Pinpoint the cell where the given text exists, returning its [X, Y] midpoint coordinate. 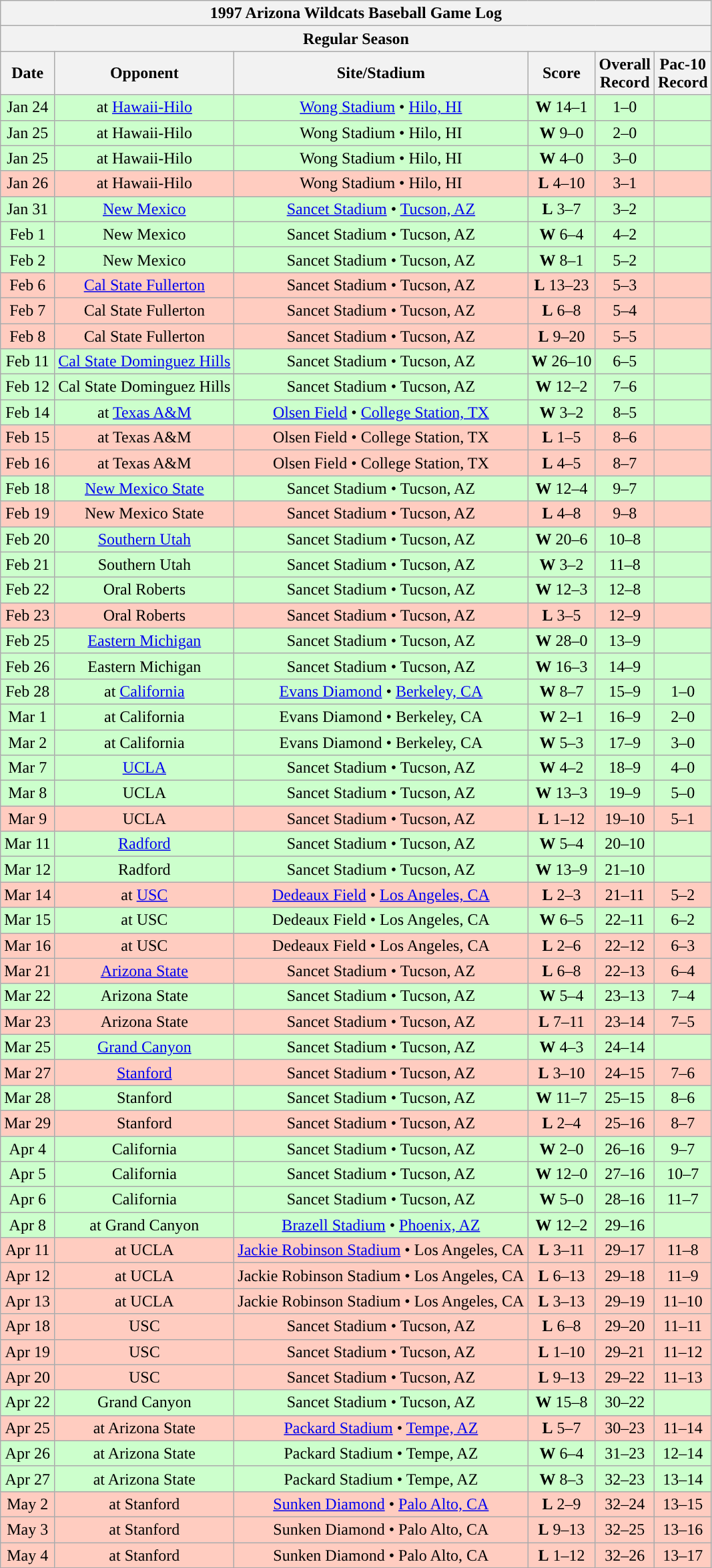
22–12 [625, 945]
W 11–7 [562, 1098]
L 4–5 [562, 463]
29–22 [625, 1377]
W 8–7 [562, 691]
Brazell Stadium • Phoenix, AZ [381, 1225]
Mar 8 [28, 793]
6–5 [625, 362]
27–16 [625, 1174]
12–14 [683, 1453]
32–24 [625, 1504]
Feb 2 [28, 260]
21–10 [625, 869]
29–17 [625, 1250]
Apr 27 [28, 1479]
11–11 [683, 1326]
5–5 [625, 336]
W 2–1 [562, 717]
Mar 2 [28, 743]
W 5–3 [562, 743]
Feb 22 [28, 590]
8–5 [625, 412]
Mar 9 [28, 819]
Mar 23 [28, 1022]
L 3–10 [562, 1072]
Feb 11 [28, 362]
30–23 [625, 1428]
L 7–11 [562, 1022]
Score [562, 73]
7–4 [683, 996]
Mar 15 [28, 920]
Regular Season [356, 39]
Mar 16 [28, 945]
Feb 6 [28, 285]
L 6–13 [562, 1276]
W 12–4 [562, 488]
Feb 12 [28, 387]
3–2 [625, 209]
L 2–9 [562, 1504]
6–2 [683, 920]
L 3–5 [562, 615]
W 13–9 [562, 869]
6–4 [683, 971]
17–9 [625, 743]
9–8 [625, 514]
W 5–0 [562, 1200]
Apr 6 [28, 1200]
W 4–2 [562, 768]
Feb 7 [28, 310]
Date [28, 73]
W 6–5 [562, 920]
Feb 1 [28, 234]
at Grand Canyon [144, 1225]
13–9 [625, 641]
4–0 [683, 768]
May 2 [28, 1504]
Opponent [144, 73]
10–7 [683, 1174]
W 20–6 [562, 539]
14–9 [625, 666]
3–1 [625, 183]
Apr 25 [28, 1428]
W 2–0 [562, 1148]
13–14 [683, 1479]
Pac-10Record [683, 73]
28–16 [625, 1200]
11–14 [683, 1428]
Mar 1 [28, 717]
Jan 24 [28, 107]
24–14 [625, 1047]
32–23 [625, 1479]
Feb 26 [28, 666]
13–16 [683, 1529]
Mar 12 [28, 869]
4–2 [625, 234]
29–16 [625, 1225]
Apr 13 [28, 1301]
Site/Stadium [381, 73]
Feb 20 [28, 539]
W 9–0 [562, 133]
16–9 [625, 717]
20–10 [625, 844]
25–16 [625, 1123]
W 28–0 [562, 641]
Mar 11 [28, 844]
23–13 [625, 996]
L 4–8 [562, 514]
1997 Arizona Wildcats Baseball Game Log [356, 13]
11–7 [683, 1200]
5–4 [625, 310]
18–9 [625, 768]
W 8–3 [562, 1479]
24–15 [625, 1072]
11–10 [683, 1301]
32–25 [625, 1529]
May 4 [28, 1555]
10–8 [625, 539]
25–15 [625, 1098]
Apr 12 [28, 1276]
Feb 14 [28, 412]
Mar 7 [28, 768]
L 3–11 [562, 1250]
Mar 22 [28, 996]
Apr 5 [28, 1174]
Feb 21 [28, 564]
22–11 [625, 920]
Apr 4 [28, 1148]
12–8 [625, 590]
Feb 18 [28, 488]
Feb 25 [28, 641]
Feb 8 [28, 336]
Mar 27 [28, 1072]
W 14–1 [562, 107]
31–23 [625, 1453]
11–9 [683, 1276]
26–16 [625, 1148]
Apr 18 [28, 1326]
29–19 [625, 1301]
Apr 26 [28, 1453]
6–3 [683, 945]
7–5 [683, 1022]
30–22 [625, 1403]
29–18 [625, 1276]
19–10 [625, 819]
Feb 23 [28, 615]
Mar 25 [28, 1047]
Feb 15 [28, 438]
OverallRecord [625, 73]
L 1–10 [562, 1352]
L 2–3 [562, 895]
15–9 [625, 691]
Feb 19 [28, 514]
11–12 [683, 1352]
L 5–7 [562, 1428]
W 12–3 [562, 590]
13–17 [683, 1555]
5–1 [683, 819]
21–11 [625, 895]
Mar 14 [28, 895]
W 26–10 [562, 362]
Mar 29 [28, 1123]
Apr 8 [28, 1225]
Mar 28 [28, 1098]
Feb 16 [28, 463]
22–13 [625, 971]
L 2–4 [562, 1123]
W 16–3 [562, 666]
Apr 11 [28, 1250]
W 12–0 [562, 1174]
Mar 21 [28, 971]
13–15 [683, 1504]
Apr 19 [28, 1352]
W 4–3 [562, 1047]
11–13 [683, 1377]
29–20 [625, 1326]
Jan 31 [28, 209]
Feb 28 [28, 691]
W 4–0 [562, 158]
29–21 [625, 1352]
L 9–20 [562, 336]
12–9 [625, 615]
Apr 20 [28, 1377]
L 2–6 [562, 945]
L 3–13 [562, 1301]
W 13–3 [562, 793]
32–26 [625, 1555]
L 3–7 [562, 209]
L 13–23 [562, 285]
19–9 [625, 793]
May 3 [28, 1529]
23–14 [625, 1022]
Apr 22 [28, 1403]
Jan 26 [28, 183]
5–3 [625, 285]
L 1–5 [562, 438]
W 8–1 [562, 260]
W 15–8 [562, 1403]
L 4–10 [562, 183]
5–0 [683, 793]
